Locate the cell with the specified text and output its [x, y] center coordinate. 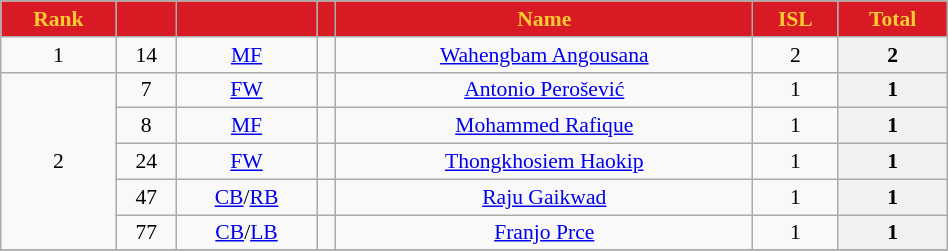
Rank [58, 19]
Franjo Prce [544, 233]
7 [146, 90]
ISL [796, 19]
Mohammed Rafique [544, 126]
Thongkhosiem Haokip [544, 162]
Total [892, 19]
Name [544, 19]
24 [146, 162]
CB/RB [246, 197]
CB/LB [246, 233]
77 [146, 233]
Antonio Perošević [544, 90]
Wahengbam Angousana [544, 55]
8 [146, 126]
Raju Gaikwad [544, 197]
14 [146, 55]
47 [146, 197]
